Return the [X, Y] coordinate for the center point of the cell that contains the specified text.  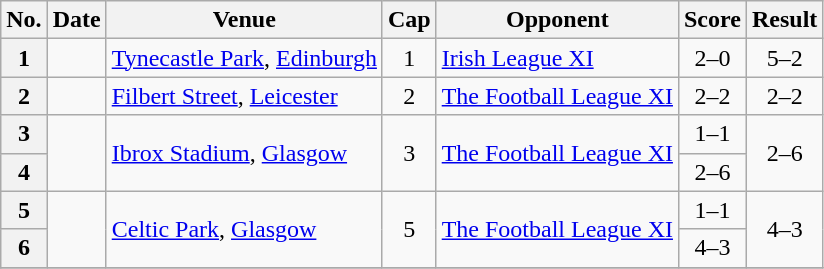
Tynecastle Park, Edinburgh [244, 58]
4 [24, 172]
Venue [244, 20]
Ibrox Stadium, Glasgow [244, 153]
Opponent [557, 20]
Date [76, 20]
6 [24, 248]
No. [24, 20]
Score [712, 20]
Filbert Street, Leicester [244, 96]
5–2 [784, 58]
Result [784, 20]
Irish League XI [557, 58]
Cap [409, 20]
Celtic Park, Glasgow [244, 229]
2–0 [712, 58]
